Pinpoint the cell where the given text exists, returning its [x, y] midpoint coordinate. 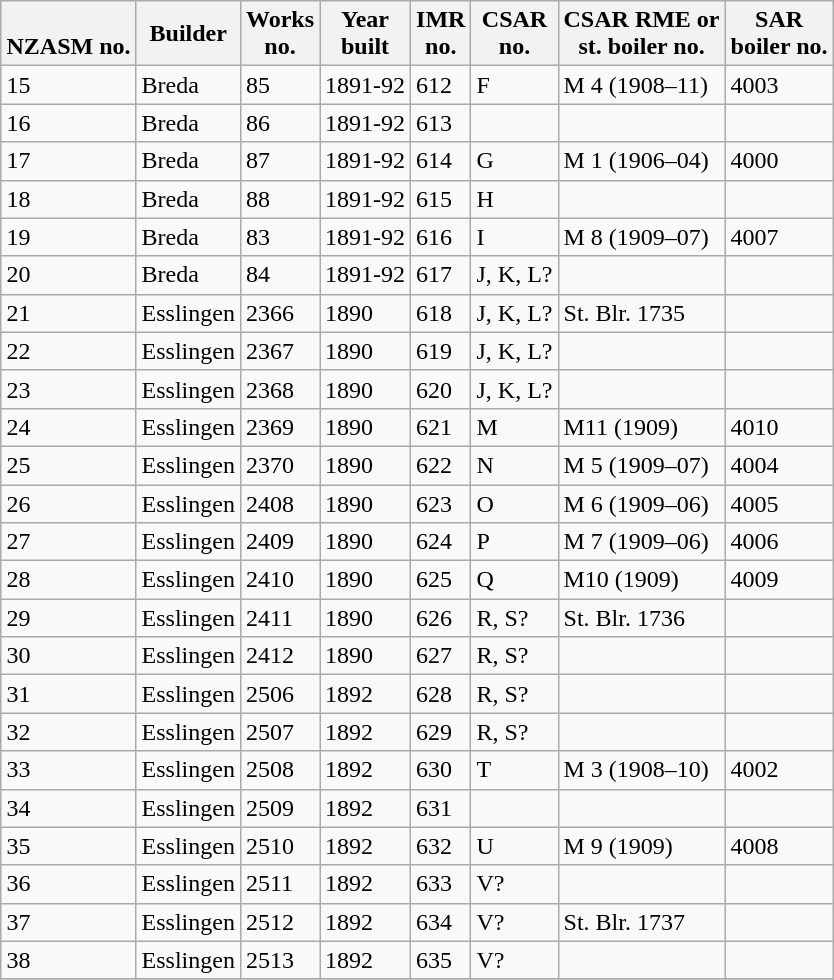
SARboiler no. [779, 34]
2370 [280, 465]
16 [68, 123]
36 [68, 884]
617 [441, 275]
26 [68, 503]
620 [441, 389]
629 [441, 732]
623 [441, 503]
4004 [779, 465]
618 [441, 313]
17 [68, 161]
626 [441, 618]
4002 [779, 770]
2368 [280, 389]
23 [68, 389]
M [514, 427]
4006 [779, 542]
88 [280, 199]
M 9 (1909) [642, 846]
27 [68, 542]
34 [68, 808]
2513 [280, 960]
2366 [280, 313]
P [514, 542]
U [514, 846]
628 [441, 694]
M 6 (1909–06) [642, 503]
32 [68, 732]
M11 (1909) [642, 427]
614 [441, 161]
25 [68, 465]
634 [441, 922]
2508 [280, 770]
M 7 (1909–06) [642, 542]
28 [68, 580]
622 [441, 465]
87 [280, 161]
4007 [779, 237]
M 1 (1906–04) [642, 161]
15 [68, 85]
24 [68, 427]
624 [441, 542]
M 3 (1908–10) [642, 770]
M 4 (1908–11) [642, 85]
31 [68, 694]
2507 [280, 732]
4009 [779, 580]
632 [441, 846]
2369 [280, 427]
83 [280, 237]
F [514, 85]
O [514, 503]
19 [68, 237]
4008 [779, 846]
IMRno. [441, 34]
4000 [779, 161]
St. Blr. 1736 [642, 618]
M 8 (1909–07) [642, 237]
85 [280, 85]
G [514, 161]
NZASM no. [68, 34]
37 [68, 922]
2367 [280, 351]
Yearbuilt [366, 34]
4010 [779, 427]
38 [68, 960]
621 [441, 427]
2506 [280, 694]
21 [68, 313]
633 [441, 884]
2512 [280, 922]
2409 [280, 542]
30 [68, 656]
CSARno. [514, 34]
Builder [188, 34]
St. Blr. 1735 [642, 313]
2510 [280, 846]
33 [68, 770]
35 [68, 846]
I [514, 237]
625 [441, 580]
2511 [280, 884]
22 [68, 351]
Q [514, 580]
29 [68, 618]
631 [441, 808]
4005 [779, 503]
2509 [280, 808]
627 [441, 656]
84 [280, 275]
86 [280, 123]
18 [68, 199]
2410 [280, 580]
613 [441, 123]
630 [441, 770]
N [514, 465]
H [514, 199]
CSAR RME orst. boiler no. [642, 34]
Worksno. [280, 34]
635 [441, 960]
20 [68, 275]
619 [441, 351]
2411 [280, 618]
St. Blr. 1737 [642, 922]
615 [441, 199]
M 5 (1909–07) [642, 465]
M10 (1909) [642, 580]
612 [441, 85]
2408 [280, 503]
T [514, 770]
2412 [280, 656]
4003 [779, 85]
616 [441, 237]
